Extract the [X, Y] coordinate from the center of the cell holding the provided text.  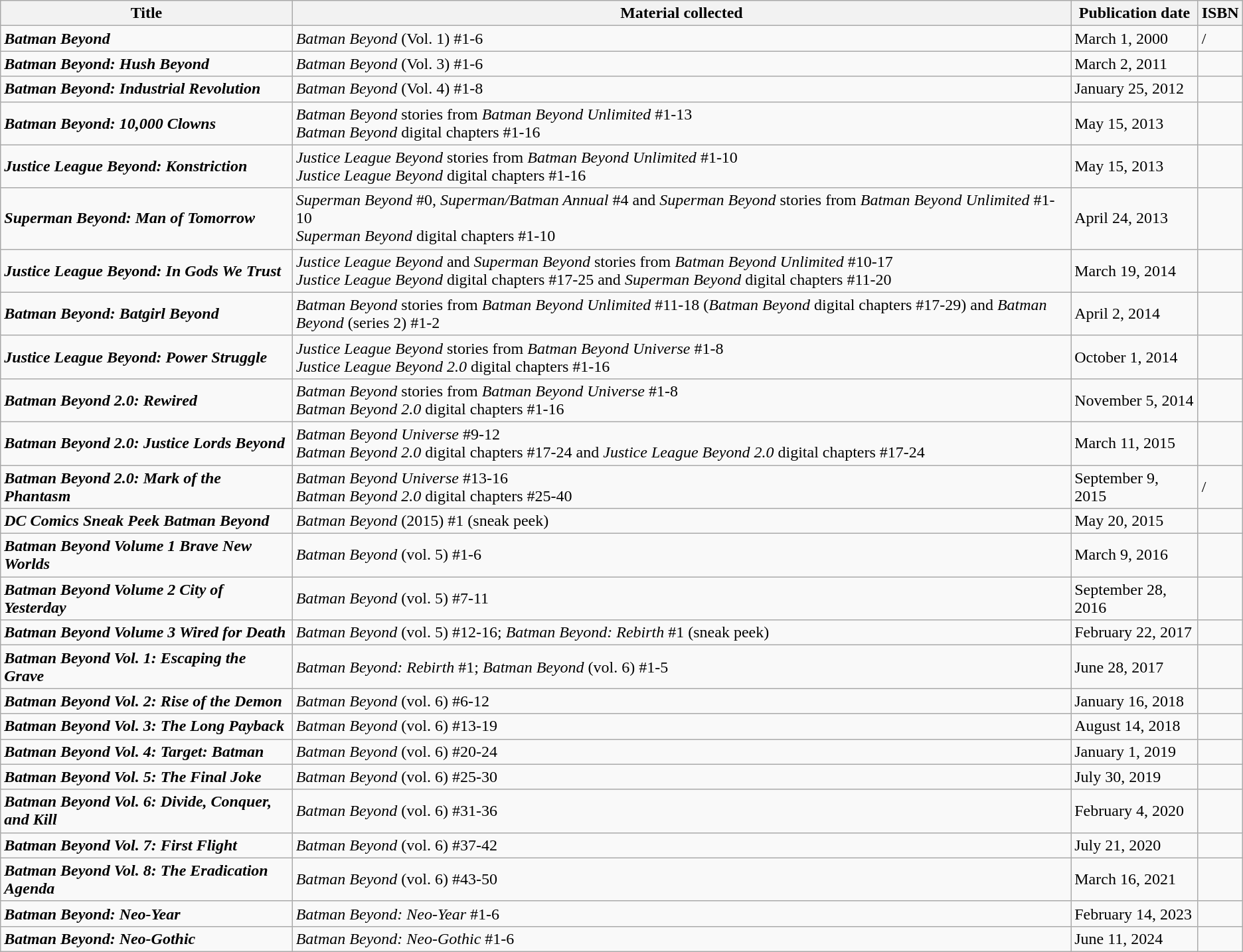
Batman Beyond (vol. 6) #31-36 [681, 811]
Batman Beyond stories from Batman Beyond Unlimited #1-13Batman Beyond digital chapters #1-16 [681, 123]
Batman Beyond Universe #9-12Batman Beyond 2.0 digital chapters #17-24 and Justice League Beyond 2.0 digital chapters #17-24 [681, 443]
August 14, 2018 [1134, 726]
Justice League Beyond stories from Batman Beyond Universe #1-8Justice League Beyond 2.0 digital chapters #1-16 [681, 357]
Batman Beyond: Neo-Year [146, 913]
October 1, 2014 [1134, 357]
Batman Beyond (vol. 5) #7-11 [681, 599]
Batman Beyond Volume 1 Brave New Worlds [146, 555]
Batman Beyond Vol. 3: The Long Payback [146, 726]
Batman Beyond 2.0: Justice Lords Beyond [146, 443]
Superman Beyond: Man of Tomorrow [146, 218]
Batman Beyond Vol. 7: First Flight [146, 845]
Batman Beyond [146, 39]
Batman Beyond Volume 3 Wired for Death [146, 633]
July 30, 2019 [1134, 777]
March 1, 2000 [1134, 39]
January 1, 2019 [1134, 752]
June 28, 2017 [1134, 667]
Batman Beyond (Vol. 3) #1-6 [681, 64]
May 20, 2015 [1134, 521]
Batman Beyond: Hush Beyond [146, 64]
Justice League Beyond: In Gods We Trust [146, 271]
Batman Beyond Volume 2 City of Yesterday [146, 599]
Batman Beyond (vol. 6) #6-12 [681, 701]
Batman Beyond: Neo-Gothic [146, 939]
Batman Beyond (vol. 6) #37-42 [681, 845]
Batman Beyond (Vol. 1) #1-6 [681, 39]
Batman Beyond: Industrial Revolution [146, 89]
April 2, 2014 [1134, 313]
Batman Beyond: 10,000 Clowns [146, 123]
Batman Beyond (vol. 5) #12-16; Batman Beyond: Rebirth #1 (sneak peek) [681, 633]
November 5, 2014 [1134, 400]
Batman Beyond 2.0: Mark of the Phantasm [146, 486]
Batman Beyond stories from Batman Beyond Universe #1-8Batman Beyond 2.0 digital chapters #1-16 [681, 400]
March 2, 2011 [1134, 64]
July 21, 2020 [1134, 845]
Batman Beyond: Neo-Gothic #1-6 [681, 939]
Batman Beyond (vol. 5) #1-6 [681, 555]
Batman Beyond: Neo-Year #1-6 [681, 913]
Batman Beyond (vol. 6) #25-30 [681, 777]
Batman Beyond Universe #13-16Batman Beyond 2.0 digital chapters #25-40 [681, 486]
September 9, 2015 [1134, 486]
Batman Beyond 2.0: Rewired [146, 400]
Batman Beyond Vol. 5: The Final Joke [146, 777]
Batman Beyond stories from Batman Beyond Unlimited #11-18 (Batman Beyond digital chapters #17-29) and Batman Beyond (series 2) #1-2 [681, 313]
Batman Beyond (vol. 6) #43-50 [681, 879]
Batman Beyond (vol. 6) #13-19 [681, 726]
February 22, 2017 [1134, 633]
June 11, 2024 [1134, 939]
March 16, 2021 [1134, 879]
Batman Beyond (Vol. 4) #1-8 [681, 89]
Batman Beyond: Rebirth #1; Batman Beyond (vol. 6) #1-5 [681, 667]
Batman Beyond Vol. 2: Rise of the Demon [146, 701]
Batman Beyond Vol. 6: Divide, Conquer, and Kill [146, 811]
January 25, 2012 [1134, 89]
ISBN [1220, 13]
February 14, 2023 [1134, 913]
March 9, 2016 [1134, 555]
Superman Beyond #0, Superman/Batman Annual #4 and Superman Beyond stories from Batman Beyond Unlimited #1-10Superman Beyond digital chapters #1-10 [681, 218]
Publication date [1134, 13]
Justice League Beyond stories from Batman Beyond Unlimited #1-10Justice League Beyond digital chapters #1-16 [681, 166]
September 28, 2016 [1134, 599]
Material collected [681, 13]
Justice League Beyond: Konstriction [146, 166]
March 19, 2014 [1134, 271]
January 16, 2018 [1134, 701]
February 4, 2020 [1134, 811]
March 11, 2015 [1134, 443]
Batman Beyond: Batgirl Beyond [146, 313]
Title [146, 13]
Batman Beyond Vol. 4: Target: Batman [146, 752]
Batman Beyond (vol. 6) #20-24 [681, 752]
Batman Beyond (2015) #1 (sneak peek) [681, 521]
Batman Beyond Vol. 8: The Eradication Agenda [146, 879]
DC Comics Sneak Peek Batman Beyond [146, 521]
April 24, 2013 [1134, 218]
Batman Beyond Vol. 1: Escaping the Grave [146, 667]
Justice League Beyond: Power Struggle [146, 357]
